Locate the cell with the specified text and output its (x, y) center coordinate. 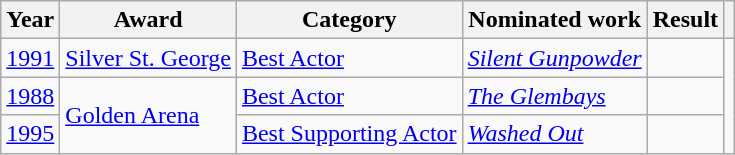
1991 (30, 58)
Nominated work (554, 20)
1988 (30, 96)
Year (30, 20)
The Glembays (554, 96)
1995 (30, 134)
Award (148, 20)
Silver St. George (148, 58)
Best Supporting Actor (349, 134)
Washed Out (554, 134)
Golden Arena (148, 115)
Category (349, 20)
Result (685, 20)
Silent Gunpowder (554, 58)
